Provide the (X, Y) coordinate of the cell's center where the given text is located.  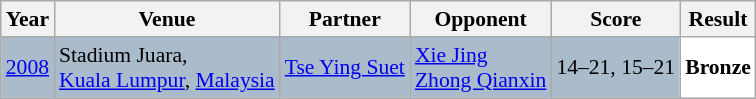
Stadium Juara,Kuala Lumpur, Malaysia (167, 68)
Venue (167, 19)
Xie Jing Zhong Qianxin (480, 68)
2008 (28, 68)
Year (28, 19)
Tse Ying Suet (345, 68)
Partner (345, 19)
Score (616, 19)
Bronze (718, 68)
Result (718, 19)
Opponent (480, 19)
14–21, 15–21 (616, 68)
